Provide the [X, Y] coordinate of the cell's center where the given text is located.  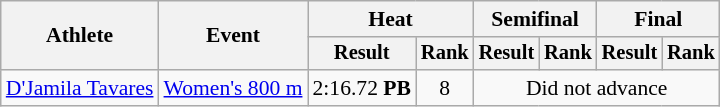
Did not advance [597, 88]
D'Jamila Tavares [80, 88]
Event [234, 36]
8 [445, 88]
2:16.72 PB [362, 88]
Athlete [80, 36]
Final [658, 19]
Heat [391, 19]
Women's 800 m [234, 88]
Semifinal [536, 19]
